From the cell containing the given text, extract its center point as [X, Y] coordinate. 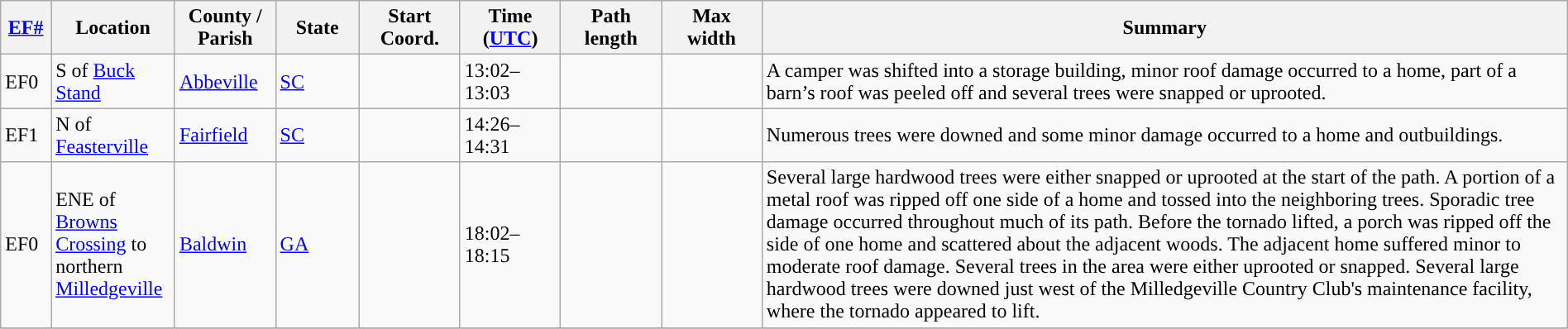
Baldwin [225, 245]
S of Buck Stand [113, 81]
Path length [611, 28]
EF1 [26, 136]
State [318, 28]
Time (UTC) [510, 28]
Location [113, 28]
Max width [712, 28]
14:26–14:31 [510, 136]
Abbeville [225, 81]
Numerous trees were downed and some minor damage occurred to a home and outbuildings. [1164, 136]
GA [318, 245]
18:02–18:15 [510, 245]
ENE of Browns Crossing to northern Milledgeville [113, 245]
EF# [26, 28]
Fairfield [225, 136]
County / Parish [225, 28]
13:02–13:03 [510, 81]
N of Feasterville [113, 136]
Start Coord. [409, 28]
Summary [1164, 28]
